From the cell containing the given text, extract its center point as (x, y) coordinate. 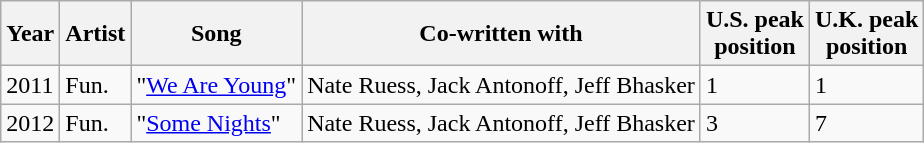
"We Are Young" (216, 85)
3 (754, 123)
2011 (30, 85)
Year (30, 34)
7 (866, 123)
Artist (96, 34)
"Some Nights" (216, 123)
2012 (30, 123)
Song (216, 34)
U.S. peak position (754, 34)
Co-written with (502, 34)
U.K. peak position (866, 34)
